Find where the given text appears and provide that cell's center as [X, Y] coordinate. 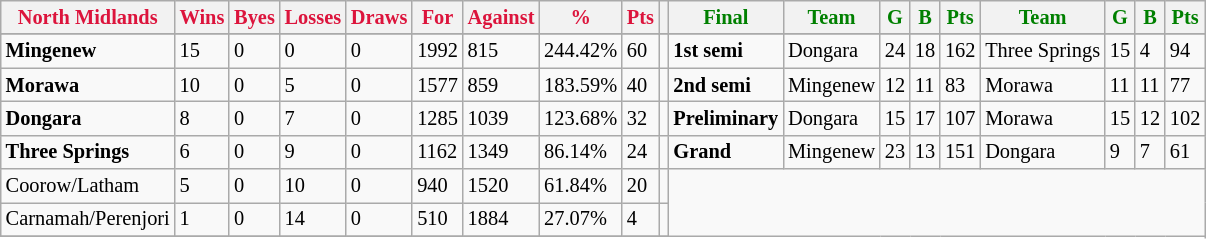
8 [202, 118]
North Midlands [88, 17]
Grand [726, 152]
2nd semi [726, 85]
183.59% [580, 85]
83 [960, 85]
1 [202, 219]
Draws [379, 17]
815 [502, 51]
32 [640, 118]
23 [895, 152]
Final [726, 17]
1992 [437, 51]
1520 [502, 186]
27.07% [580, 219]
6 [202, 152]
859 [502, 85]
Against [502, 17]
17 [925, 118]
20 [640, 186]
244.42% [580, 51]
940 [437, 186]
Preliminary [726, 118]
1884 [502, 219]
1162 [437, 152]
For [437, 17]
Byes [254, 17]
1st semi [726, 51]
1349 [502, 152]
151 [960, 152]
Coorow/Latham [88, 186]
1577 [437, 85]
162 [960, 51]
94 [1185, 51]
Wins [202, 17]
61 [1185, 152]
13 [925, 152]
102 [1185, 118]
123.68% [580, 118]
60 [640, 51]
61.84% [580, 186]
18 [925, 51]
14 [313, 219]
Losses [313, 17]
107 [960, 118]
1285 [437, 118]
77 [1185, 85]
40 [640, 85]
Carnamah/Perenjori [88, 219]
1039 [502, 118]
86.14% [580, 152]
510 [437, 219]
% [580, 17]
